For the text-containing cell, return its midpoint in (x, y) coordinate format. 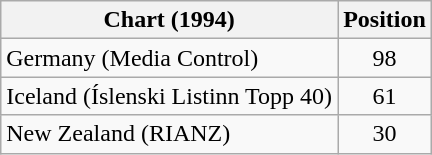
Germany (Media Control) (170, 58)
Iceland (Íslenski Listinn Topp 40) (170, 96)
98 (385, 58)
Chart (1994) (170, 20)
61 (385, 96)
Position (385, 20)
30 (385, 134)
New Zealand (RIANZ) (170, 134)
